Find where the given text appears and provide that cell's center as (X, Y) coordinate. 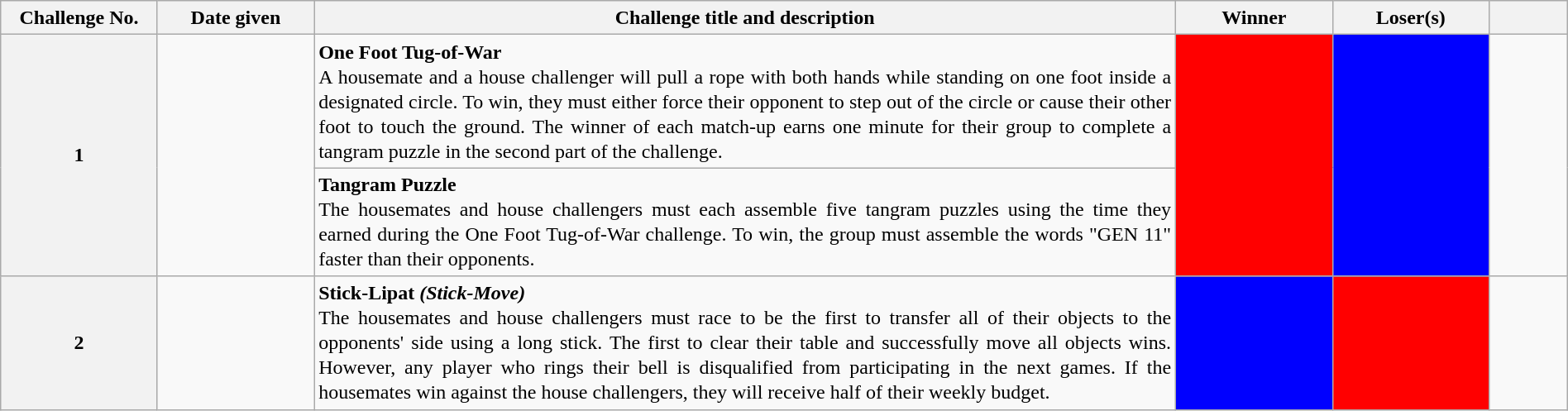
Loser(s) (1411, 18)
Winner (1254, 18)
Date given (235, 18)
1 (79, 155)
Challenge title and description (745, 18)
2 (79, 342)
Challenge No. (79, 18)
